Identify which cell holds the provided text, then report its [X, Y] central coordinate. 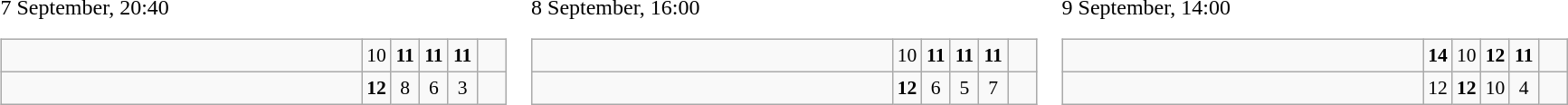
4 [1524, 88]
8 [405, 88]
14 [1438, 56]
5 [965, 88]
3 [462, 88]
7 [993, 88]
